Return the (X, Y) coordinate for the center point of the cell that contains the specified text.  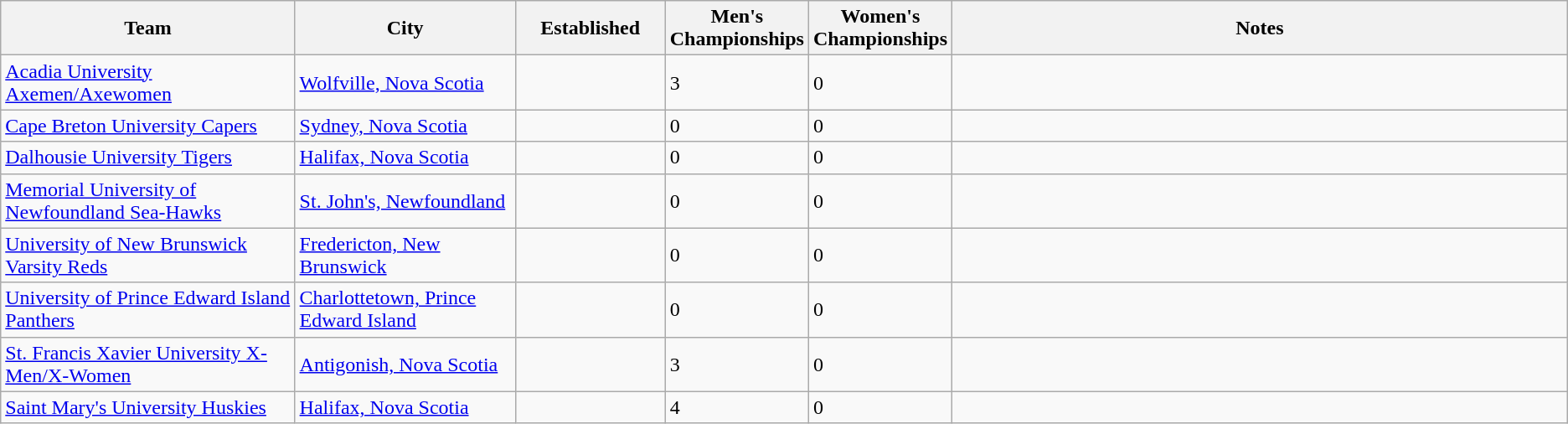
University of Prince Edward Island Panthers (147, 310)
Fredericton, New Brunswick (405, 255)
St. Francis Xavier University X-Men/X-Women (147, 364)
City (405, 28)
Antigonish, Nova Scotia (405, 364)
Women's Championships (879, 28)
University of New Brunswick Varsity Reds (147, 255)
Notes (1260, 28)
Established (590, 28)
Memorial University of Newfoundland Sea-Hawks (147, 201)
Men's Championships (737, 28)
Dalhousie University Tigers (147, 158)
Saint Mary's University Huskies (147, 407)
Charlottetown, Prince Edward Island (405, 310)
4 (737, 407)
St. John's, Newfoundland (405, 201)
Team (147, 28)
Sydney, Nova Scotia (405, 126)
Cape Breton University Capers (147, 126)
Wolfville, Nova Scotia (405, 82)
Acadia University Axemen/Axewomen (147, 82)
